For the text-containing cell, return its midpoint in (X, Y) coordinate format. 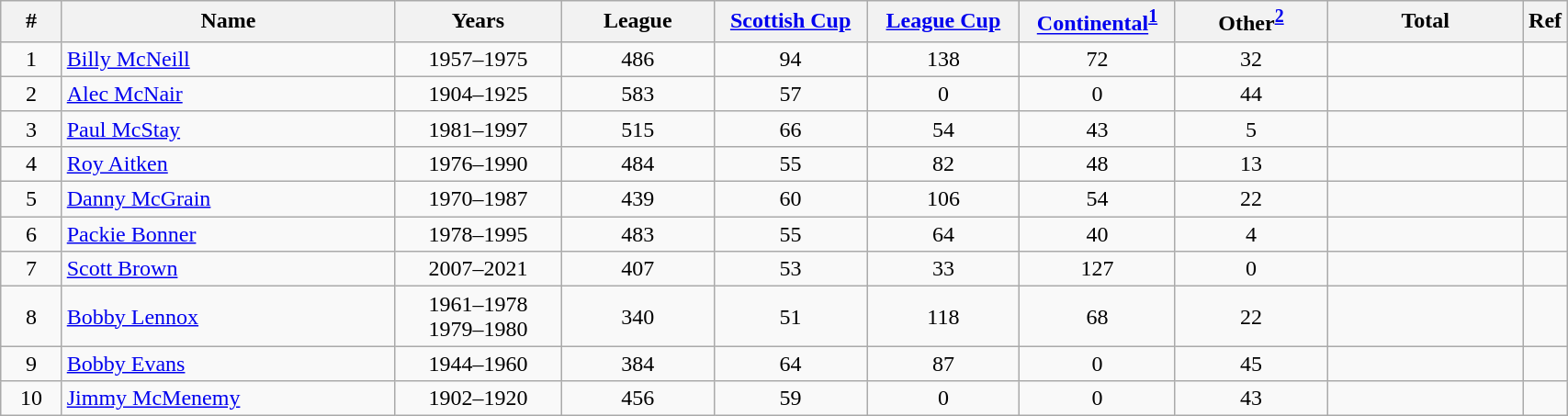
10 (31, 399)
82 (943, 163)
Ref (1545, 22)
Billy McNeill (228, 59)
118 (943, 316)
Other2 (1251, 22)
87 (943, 364)
1961–19781979–1980 (479, 316)
384 (637, 364)
72 (1097, 59)
60 (790, 199)
138 (943, 59)
Years (479, 22)
583 (637, 94)
66 (790, 129)
340 (637, 316)
Name (228, 22)
1944–1960 (479, 364)
94 (790, 59)
32 (1251, 59)
33 (943, 269)
407 (637, 269)
3 (31, 129)
13 (1251, 163)
484 (637, 163)
1 (31, 59)
Scott Brown (228, 269)
68 (1097, 316)
# (31, 22)
515 (637, 129)
59 (790, 399)
127 (1097, 269)
Scottish Cup (790, 22)
45 (1251, 364)
Jimmy McMenemy (228, 399)
40 (1097, 234)
1902–1920 (479, 399)
51 (790, 316)
Continental1 (1097, 22)
Paul McStay (228, 129)
44 (1251, 94)
2007–2021 (479, 269)
48 (1097, 163)
483 (637, 234)
1978–1995 (479, 234)
8 (31, 316)
1904–1925 (479, 94)
League Cup (943, 22)
Alec McNair (228, 94)
9 (31, 364)
Roy Aitken (228, 163)
Packie Bonner (228, 234)
6 (31, 234)
1970–1987 (479, 199)
7 (31, 269)
Bobby Lennox (228, 316)
53 (790, 269)
486 (637, 59)
2 (31, 94)
106 (943, 199)
439 (637, 199)
Danny McGrain (228, 199)
1957–1975 (479, 59)
1976–1990 (479, 163)
57 (790, 94)
League (637, 22)
Bobby Evans (228, 364)
456 (637, 399)
1981–1997 (479, 129)
Total (1426, 22)
